Scan for the cell matching the given text and deliver its (X, Y) coordinate at center. 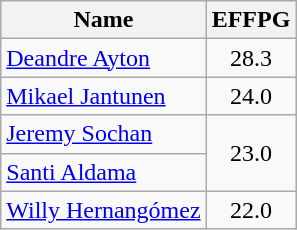
28.3 (251, 58)
24.0 (251, 96)
Santi Aldama (104, 172)
EFFPG (251, 20)
Name (104, 20)
23.0 (251, 153)
Mikael Jantunen (104, 96)
Willy Hernangómez (104, 210)
Deandre Ayton (104, 58)
22.0 (251, 210)
Jeremy Sochan (104, 134)
